Extract the [x, y] coordinate from the center of the cell holding the provided text.  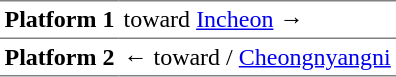
Platform 2 [60, 57]
Platform 1 [60, 20]
toward Incheon → [257, 20]
← toward / Cheongnyangni [257, 57]
